Detect which cell encompasses the target text, then output its (X, Y) center coordinate. 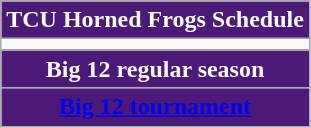
Big 12 tournament (156, 107)
Big 12 regular season (156, 69)
TCU Horned Frogs Schedule (156, 20)
